Determine the (x, y) coordinate at the center of the cell enclosing the given text.  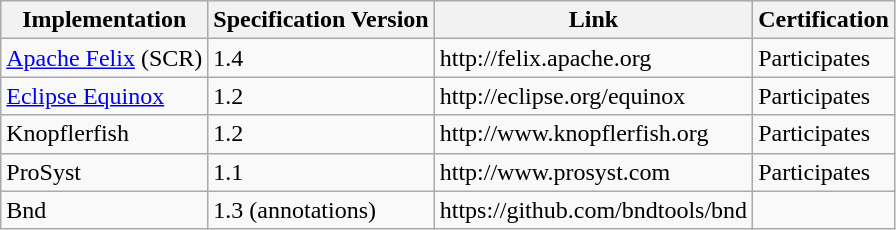
http://eclipse.org/equinox (593, 96)
ProSyst (104, 172)
http://www.prosyst.com (593, 172)
Implementation (104, 20)
1.1 (321, 172)
http://www.knopflerfish.org (593, 134)
Bnd (104, 210)
Knopflerfish (104, 134)
1.3 (annotations) (321, 210)
1.4 (321, 58)
Link (593, 20)
http://felix.apache.org (593, 58)
Certification (824, 20)
Eclipse Equinox (104, 96)
Apache Felix (SCR) (104, 58)
https://github.com/bndtools/bnd (593, 210)
Specification Version (321, 20)
